Capture the cell that displays the provided text and extract its [x, y] central coordinate. 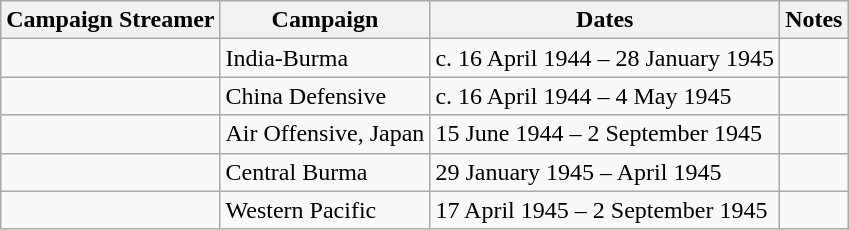
India-Burma [325, 58]
Campaign [325, 20]
c. 16 April 1944 – 28 January 1945 [605, 58]
Dates [605, 20]
29 January 1945 – April 1945 [605, 172]
Central Burma [325, 172]
China Defensive [325, 96]
Notes [814, 20]
Western Pacific [325, 210]
c. 16 April 1944 – 4 May 1945 [605, 96]
15 June 1944 – 2 September 1945 [605, 134]
17 April 1945 – 2 September 1945 [605, 210]
Air Offensive, Japan [325, 134]
Campaign Streamer [110, 20]
